Detect which cell encompasses the target text, then output its (X, Y) center coordinate. 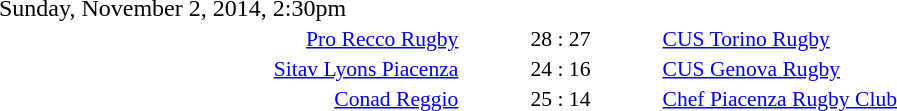
28 : 27 (560, 38)
24 : 16 (560, 68)
